Return (X, Y) of the center of cell containing provided text 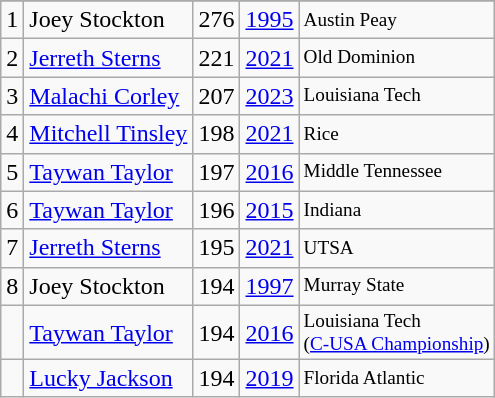
Mitchell Tinsley (108, 134)
2015 (270, 210)
Middle Tennessee (396, 172)
198 (216, 134)
1995 (270, 20)
Rice (396, 134)
197 (216, 172)
5 (12, 172)
7 (12, 248)
2019 (270, 378)
Indiana (396, 210)
Louisiana Tech (396, 96)
195 (216, 248)
2 (12, 58)
2023 (270, 96)
Florida Atlantic (396, 378)
Malachi Corley (108, 96)
6 (12, 210)
Murray State (396, 286)
Old Dominion (396, 58)
Lucky Jackson (108, 378)
UTSA (396, 248)
207 (216, 96)
8 (12, 286)
1997 (270, 286)
221 (216, 58)
276 (216, 20)
196 (216, 210)
Austin Peay (396, 20)
3 (12, 96)
Louisiana Tech(C-USA Championship) (396, 332)
4 (12, 134)
1 (12, 20)
